For the text-containing cell, return its midpoint in [x, y] coordinate format. 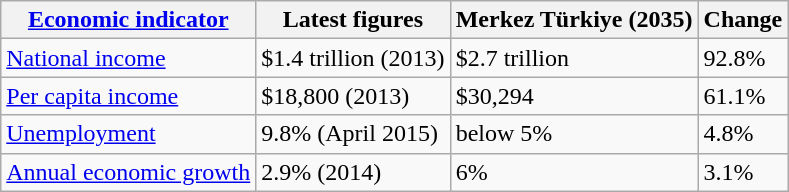
Unemployment [128, 134]
2.9% (2014) [353, 172]
Annual economic growth [128, 172]
$18,800 (2013) [353, 96]
61.1% [743, 96]
6% [574, 172]
9.8% (April 2015) [353, 134]
Economic indicator [128, 20]
Latest figures [353, 20]
Per capita income [128, 96]
3.1% [743, 172]
Merkez Türkiye (2035) [574, 20]
below 5% [574, 134]
92.8% [743, 58]
4.8% [743, 134]
$2.7 trillion [574, 58]
Change [743, 20]
$1.4 trillion (2013) [353, 58]
$30,294 [574, 96]
National income [128, 58]
